Scan for the cell matching the given text and deliver its [X, Y] coordinate at center. 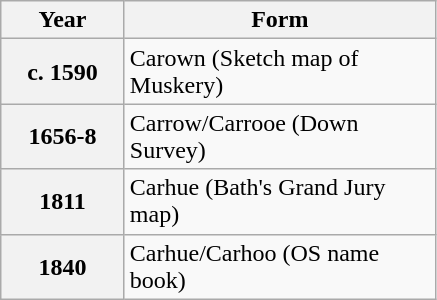
Carrow/Carrooe (Down Survey) [280, 136]
Carown (Sketch map of Muskery) [280, 72]
Carhue/Carhoo (OS name book) [280, 266]
1840 [63, 266]
1656-8 [63, 136]
Form [280, 20]
Carhue (Bath's Grand Jury map) [280, 202]
Year [63, 20]
c. 1590 [63, 72]
1811 [63, 202]
